Locate the cell with the specified text and output its (x, y) center coordinate. 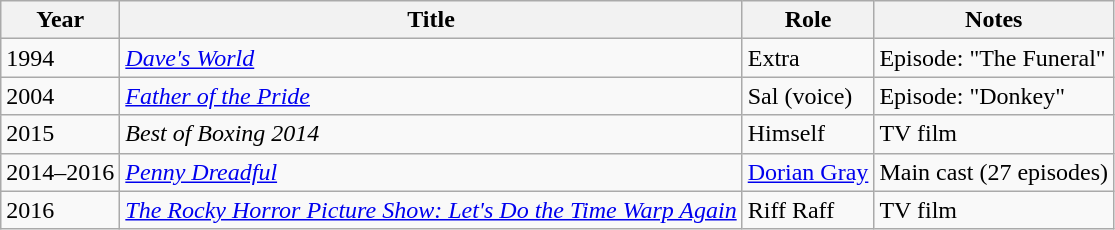
Episode: "Donkey" (994, 96)
2004 (60, 96)
Extra (808, 58)
2016 (60, 210)
Role (808, 20)
Father of the Pride (431, 96)
Riff Raff (808, 210)
Title (431, 20)
Best of Boxing 2014 (431, 134)
Dorian Gray (808, 172)
Sal (voice) (808, 96)
Himself (808, 134)
Dave's World (431, 58)
Notes (994, 20)
Main cast (27 episodes) (994, 172)
Year (60, 20)
2015 (60, 134)
2014–2016 (60, 172)
1994 (60, 58)
The Rocky Horror Picture Show: Let's Do the Time Warp Again (431, 210)
Penny Dreadful (431, 172)
Episode: "The Funeral" (994, 58)
